Scan for the cell matching the given text and deliver its [x, y] coordinate at center. 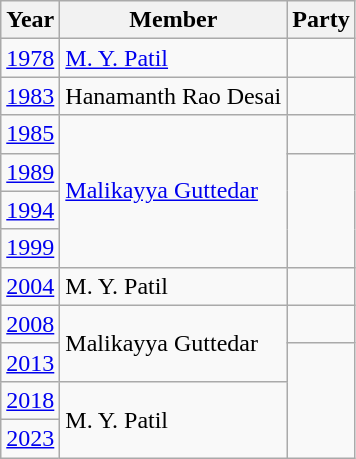
1999 [30, 248]
Member [174, 20]
2013 [30, 362]
1985 [30, 134]
2004 [30, 286]
Hanamanth Rao Desai [174, 96]
2018 [30, 400]
Party [321, 20]
1994 [30, 210]
2008 [30, 324]
1983 [30, 96]
1978 [30, 58]
Year [30, 20]
2023 [30, 438]
1989 [30, 172]
